Identify which cell holds the provided text, then report its [X, Y] central coordinate. 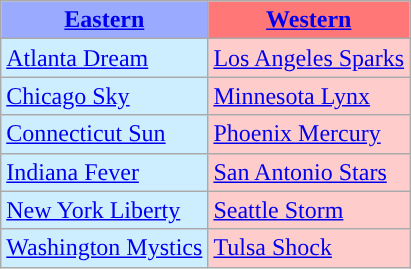
Minnesota Lynx [309, 96]
Tulsa Shock [309, 248]
Los Angeles Sparks [309, 58]
Indiana Fever [104, 172]
San Antonio Stars [309, 172]
Seattle Storm [309, 210]
Washington Mystics [104, 248]
Atlanta Dream [104, 58]
Eastern [104, 20]
New York Liberty [104, 210]
Connecticut Sun [104, 134]
Western [309, 20]
Chicago Sky [104, 96]
Phoenix Mercury [309, 134]
